Capture the cell that displays the provided text and extract its (X, Y) central coordinate. 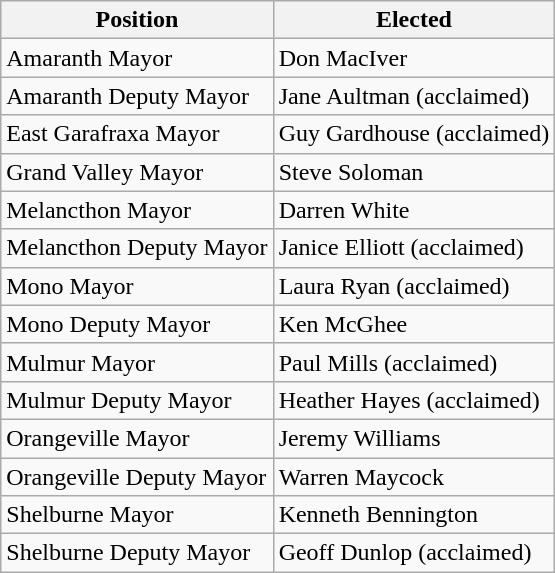
Orangeville Deputy Mayor (137, 477)
Orangeville Mayor (137, 438)
Elected (414, 20)
East Garafraxa Mayor (137, 134)
Heather Hayes (acclaimed) (414, 400)
Mono Mayor (137, 286)
Mono Deputy Mayor (137, 324)
Grand Valley Mayor (137, 172)
Amaranth Deputy Mayor (137, 96)
Don MacIver (414, 58)
Mulmur Deputy Mayor (137, 400)
Mulmur Mayor (137, 362)
Shelburne Deputy Mayor (137, 553)
Laura Ryan (acclaimed) (414, 286)
Ken McGhee (414, 324)
Amaranth Mayor (137, 58)
Guy Gardhouse (acclaimed) (414, 134)
Kenneth Bennington (414, 515)
Paul Mills (acclaimed) (414, 362)
Melancthon Deputy Mayor (137, 248)
Shelburne Mayor (137, 515)
Steve Soloman (414, 172)
Jane Aultman (acclaimed) (414, 96)
Darren White (414, 210)
Jeremy Williams (414, 438)
Melancthon Mayor (137, 210)
Geoff Dunlop (acclaimed) (414, 553)
Janice Elliott (acclaimed) (414, 248)
Warren Maycock (414, 477)
Position (137, 20)
